Determine the (x, y) coordinate at the center of the cell enclosing the given text.  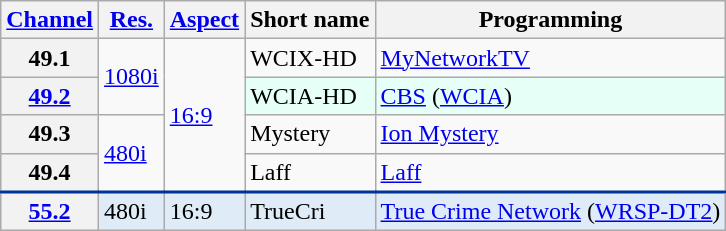
49.3 (50, 134)
55.2 (50, 212)
Aspect (204, 20)
WCIX-HD (310, 58)
MyNetworkTV (550, 58)
49.2 (50, 96)
CBS (WCIA) (550, 96)
Channel (50, 20)
WCIA-HD (310, 96)
Mystery (310, 134)
49.1 (50, 58)
Programming (550, 20)
Ion Mystery (550, 134)
Short name (310, 20)
Res. (132, 20)
49.4 (50, 172)
True Crime Network (WRSP-DT2) (550, 212)
1080i (132, 77)
TrueCri (310, 212)
